Find where the given text appears and provide that cell's center as [x, y] coordinate. 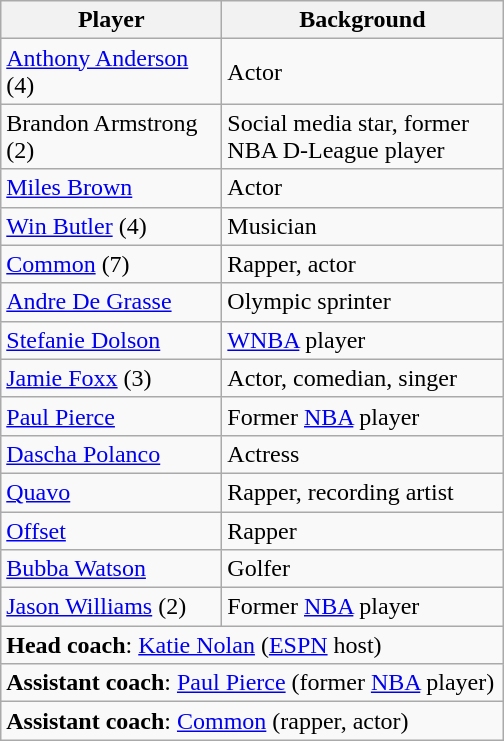
Rapper, recording artist [362, 492]
Brandon Armstrong (2) [112, 136]
Jamie Foxx (3) [112, 378]
Player [112, 20]
Actress [362, 454]
Rapper [362, 531]
Paul Pierce [112, 416]
Bubba Watson [112, 569]
Miles Brown [112, 188]
Andre De Grasse [112, 302]
Quavo [112, 492]
Assistant coach: Common (rapper, actor) [252, 721]
Stefanie Dolson [112, 340]
Olympic sprinter [362, 302]
Actor, comedian, singer [362, 378]
Offset [112, 531]
Social media star, former NBA D-League player [362, 136]
Jason Williams (2) [112, 607]
Rapper, actor [362, 264]
Win Butler (4) [112, 226]
Golfer [362, 569]
Common (7) [112, 264]
Musician [362, 226]
Assistant coach: Paul Pierce (former NBA player) [252, 683]
WNBA player [362, 340]
Head coach: Katie Nolan (ESPN host) [252, 645]
Background [362, 20]
Anthony Anderson (4) [112, 72]
Dascha Polanco [112, 454]
